Return (X, Y) of the center of cell containing provided text 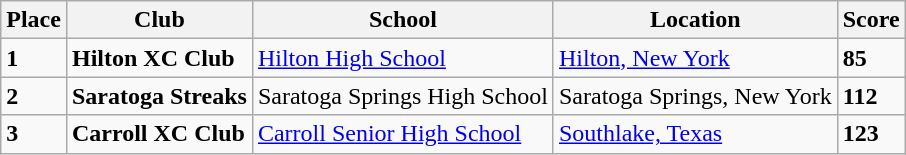
School (402, 20)
Carroll Senior High School (402, 134)
Place (34, 20)
1 (34, 58)
Location (695, 20)
3 (34, 134)
85 (871, 58)
Score (871, 20)
Southlake, Texas (695, 134)
Saratoga Springs High School (402, 96)
Hilton XC Club (159, 58)
Saratoga Streaks (159, 96)
Hilton, New York (695, 58)
Hilton High School (402, 58)
2 (34, 96)
Club (159, 20)
123 (871, 134)
Carroll XC Club (159, 134)
Saratoga Springs, New York (695, 96)
112 (871, 96)
